Locate the cell with the specified text and output its [x, y] center coordinate. 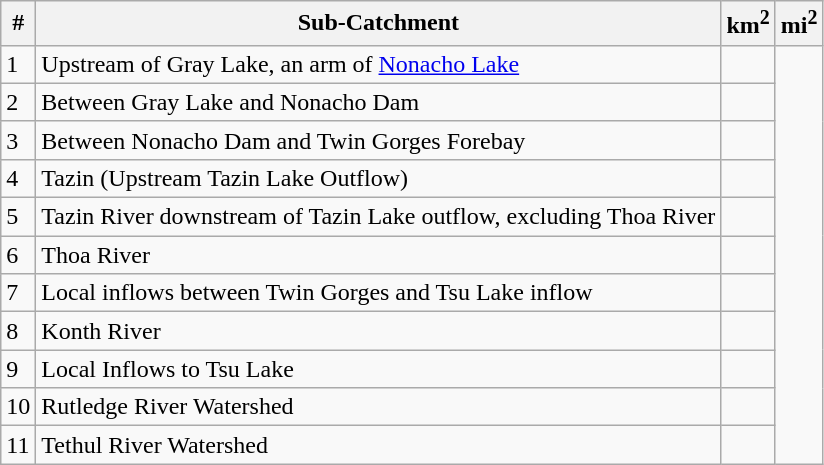
Upstream of Gray Lake, an arm of Nonacho Lake [378, 64]
Tazin River downstream of Tazin Lake outflow, excluding Thoa River [378, 217]
8 [18, 331]
5 [18, 217]
Local inflows between Twin Gorges and Tsu Lake inflow [378, 293]
Between Gray Lake and Nonacho Dam [378, 102]
mi2 [799, 24]
7 [18, 293]
6 [18, 255]
Tethul River Watershed [378, 445]
2 [18, 102]
Sub-Catchment [378, 24]
9 [18, 369]
Konth River [378, 331]
10 [18, 407]
4 [18, 178]
km2 [748, 24]
11 [18, 445]
1 [18, 64]
Tazin (Upstream Tazin Lake Outflow) [378, 178]
Rutledge River Watershed [378, 407]
Local Inflows to Tsu Lake [378, 369]
# [18, 24]
Thoa River [378, 255]
3 [18, 140]
Between Nonacho Dam and Twin Gorges Forebay [378, 140]
